Return the (X, Y) coordinate for the center point of the cell that contains the specified text.  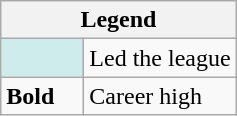
Career high (160, 96)
Led the league (160, 58)
Bold (42, 96)
Legend (118, 20)
